Identify which cell holds the provided text, then report its [x, y] central coordinate. 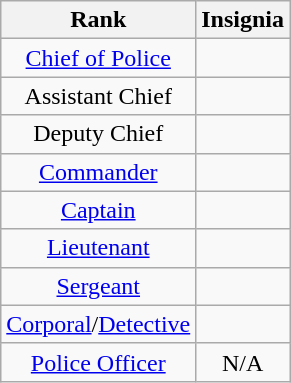
Deputy Chief [98, 134]
Rank [98, 20]
Corporal/Detective [98, 324]
Sergeant [98, 286]
Insignia [243, 20]
Captain [98, 210]
Commander [98, 172]
Chief of Police [98, 58]
Police Officer [98, 362]
Lieutenant [98, 248]
Assistant Chief [98, 96]
N/A [243, 362]
